Scan for the cell matching the given text and deliver its [X, Y] coordinate at center. 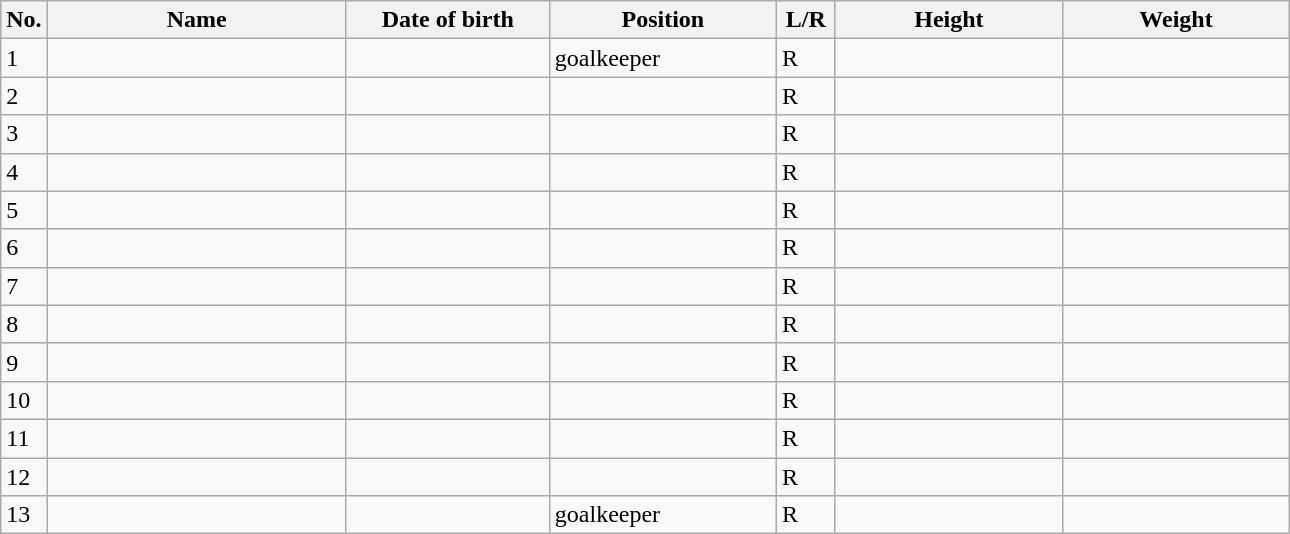
Weight [1176, 20]
Height [948, 20]
9 [24, 362]
8 [24, 324]
12 [24, 477]
2 [24, 96]
Position [662, 20]
Name [196, 20]
No. [24, 20]
13 [24, 515]
Date of birth [448, 20]
6 [24, 248]
11 [24, 438]
L/R [806, 20]
10 [24, 400]
3 [24, 134]
7 [24, 286]
4 [24, 172]
5 [24, 210]
1 [24, 58]
